Search for the cell housing the specified text and yield its [X, Y] center coordinate. 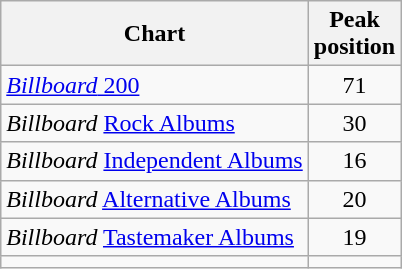
19 [354, 237]
20 [354, 199]
Billboard Tastemaker Albums [155, 237]
Chart [155, 34]
Billboard Alternative Albums [155, 199]
Peakposition [354, 34]
Billboard 200 [155, 85]
71 [354, 85]
Billboard Rock Albums [155, 123]
Billboard Independent Albums [155, 161]
16 [354, 161]
30 [354, 123]
